Determine the (x, y) coordinate at the center of the cell enclosing the given text.  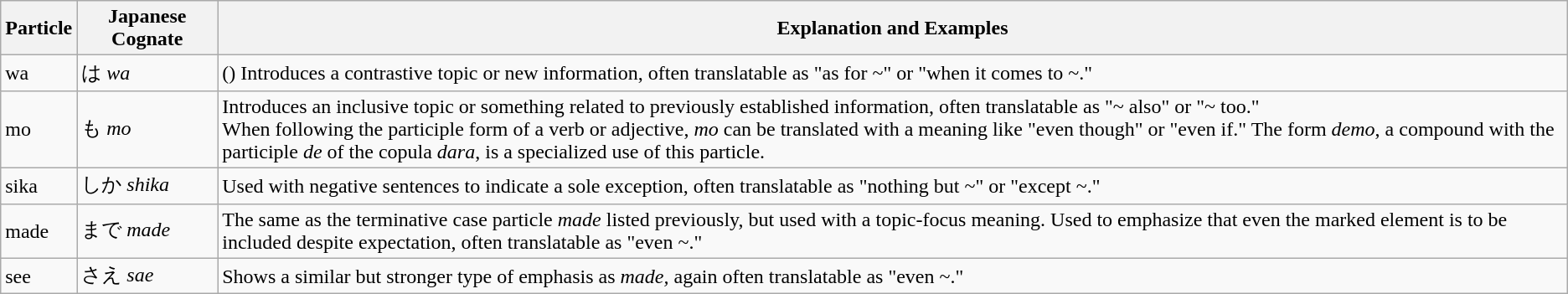
Shows a similar but stronger type of emphasis as made, again often translatable as "even ~." (893, 276)
Particle (39, 28)
made (39, 231)
sika (39, 186)
Explanation and Examples (893, 28)
Used with negative sentences to indicate a sole exception, often translatable as "nothing but ~" or "except ~." (893, 186)
しか shika (147, 186)
see (39, 276)
Japanese Cognate (147, 28)
さえ sae (147, 276)
wa (39, 74)
mo (39, 129)
() Introduces a contrastive topic or new information, often translatable as "as for ~" or "when it comes to ~." (893, 74)
まで made (147, 231)
も mo (147, 129)
は wa (147, 74)
